Extract the (X, Y) coordinate from the center of the cell holding the provided text.  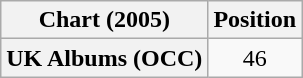
Chart (2005) (104, 20)
Position (255, 20)
UK Albums (OCC) (104, 58)
46 (255, 58)
